Detect which cell encompasses the target text, then output its (X, Y) center coordinate. 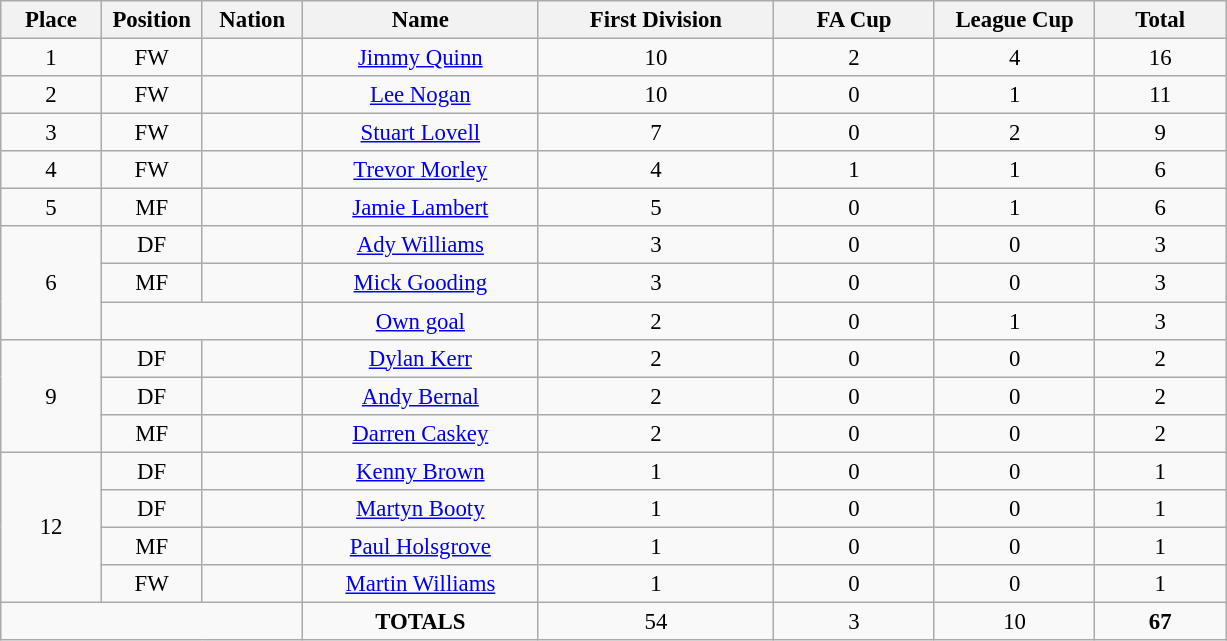
Martyn Booty (421, 509)
Trevor Morley (421, 170)
54 (656, 621)
12 (52, 527)
16 (1160, 58)
Own goal (421, 321)
League Cup (1014, 20)
11 (1160, 95)
Ady Williams (421, 245)
FA Cup (854, 20)
Jamie Lambert (421, 208)
First Division (656, 20)
Dylan Kerr (421, 358)
Kenny Brown (421, 471)
Position (152, 20)
Name (421, 20)
TOTALS (421, 621)
Mick Gooding (421, 283)
Paul Holsgrove (421, 546)
67 (1160, 621)
Darren Caskey (421, 433)
Place (52, 20)
Andy Bernal (421, 396)
Total (1160, 20)
Jimmy Quinn (421, 58)
Nation (252, 20)
7 (656, 133)
Martin Williams (421, 584)
Stuart Lovell (421, 133)
Lee Nogan (421, 95)
